Return the [x, y] coordinate for the center point of the cell that contains the specified text.  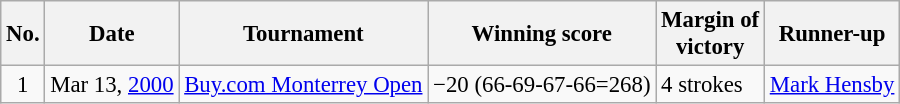
Mar 13, 2000 [112, 85]
Runner-up [832, 34]
4 strokes [710, 85]
Date [112, 34]
Margin ofvictory [710, 34]
1 [23, 85]
Buy.com Monterrey Open [304, 85]
−20 (66-69-67-66=268) [542, 85]
Tournament [304, 34]
Winning score [542, 34]
No. [23, 34]
Mark Hensby [832, 85]
